Return the [x, y] coordinate for the center point of the cell that contains the specified text.  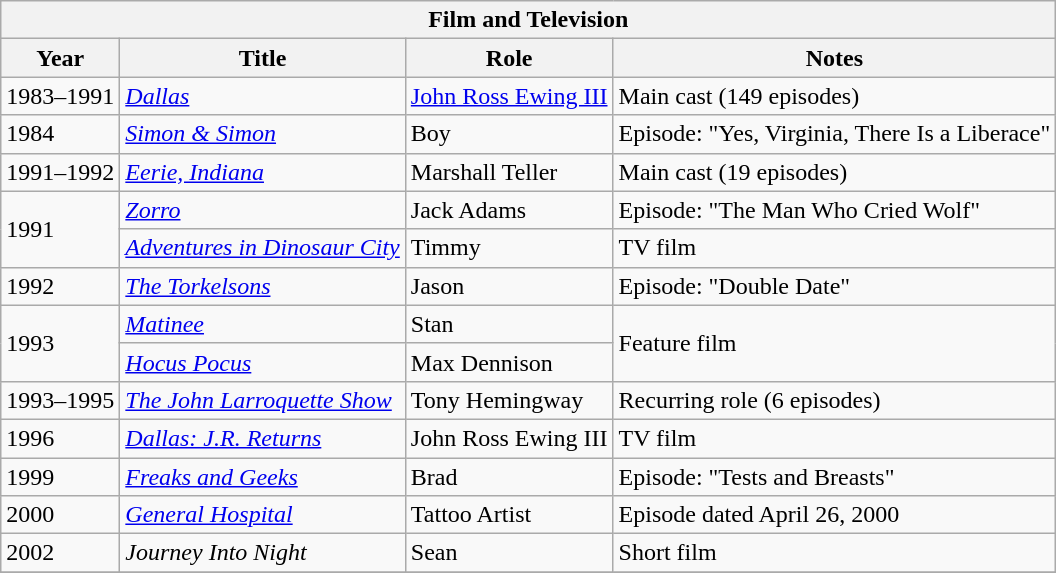
Tony Hemingway [509, 400]
Simon & Simon [262, 134]
2000 [60, 515]
Marshall Teller [509, 172]
Episode: "Yes, Virginia, There Is a Liberace" [834, 134]
Recurring role (6 episodes) [834, 400]
Brad [509, 477]
Episode: "The Man Who Cried Wolf" [834, 210]
Timmy [509, 248]
Journey Into Night [262, 553]
Eerie, Indiana [262, 172]
Episode dated April 26, 2000 [834, 515]
Dallas: J.R. Returns [262, 438]
1991 [60, 229]
Short film [834, 553]
1993–1995 [60, 400]
Film and Television [528, 20]
Role [509, 58]
Stan [509, 324]
2002 [60, 553]
Title [262, 58]
Sean [509, 553]
1999 [60, 477]
Freaks and Geeks [262, 477]
Hocus Pocus [262, 362]
The John Larroquette Show [262, 400]
Jason [509, 286]
Jack Adams [509, 210]
Adventures in Dinosaur City [262, 248]
Notes [834, 58]
Matinee [262, 324]
1984 [60, 134]
1983–1991 [60, 96]
1996 [60, 438]
Dallas [262, 96]
Main cast (149 episodes) [834, 96]
1993 [60, 343]
Main cast (19 episodes) [834, 172]
1992 [60, 286]
Episode: "Tests and Breasts" [834, 477]
Episode: "Double Date" [834, 286]
Boy [509, 134]
General Hospital [262, 515]
Feature film [834, 343]
1991–1992 [60, 172]
Tattoo Artist [509, 515]
Zorro [262, 210]
The Torkelsons [262, 286]
Max Dennison [509, 362]
Year [60, 58]
